Detect which cell encompasses the target text, then output its [x, y] center coordinate. 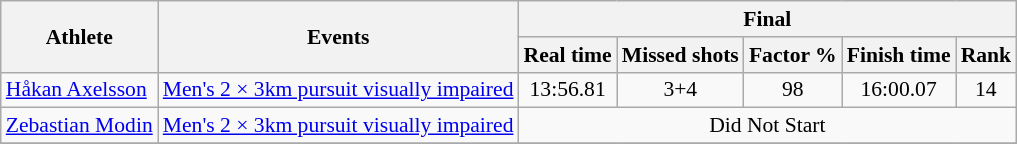
Did Not Start [768, 126]
Factor % [793, 55]
Real time [568, 55]
Final [768, 19]
Athlete [80, 36]
3+4 [680, 90]
Rank [986, 55]
Håkan Axelsson [80, 90]
Finish time [899, 55]
Events [338, 36]
13:56.81 [568, 90]
98 [793, 90]
Missed shots [680, 55]
14 [986, 90]
16:00.07 [899, 90]
Zebastian Modin [80, 126]
